Search for the cell housing the specified text and yield its [X, Y] center coordinate. 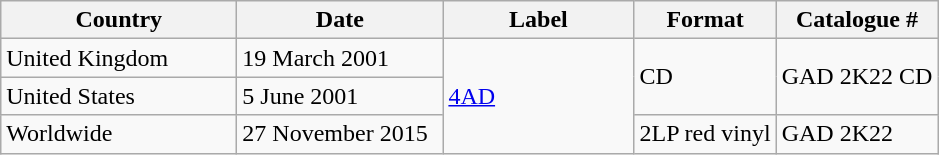
Date [340, 20]
Country [119, 20]
5 June 2001 [340, 96]
GAD 2K22 CD [857, 77]
Format [705, 20]
27 November 2015 [340, 134]
19 March 2001 [340, 58]
CD [705, 77]
Catalogue # [857, 20]
4AD [538, 96]
GAD 2K22 [857, 134]
2LP red vinyl [705, 134]
United States [119, 96]
United Kingdom [119, 58]
Worldwide [119, 134]
Label [538, 20]
